Identify which cell holds the provided text, then report its [x, y] central coordinate. 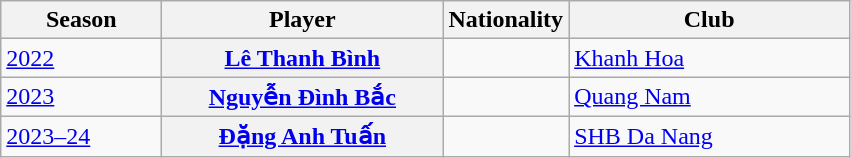
Khanh Hoa [710, 58]
SHB Da Nang [710, 136]
Nguyễn Đình Bắc [302, 97]
2022 [82, 58]
2023 [82, 97]
2023–24 [82, 136]
Quang Nam [710, 97]
Club [710, 20]
Season [82, 20]
Đặng Anh Tuấn [302, 136]
Nationality [506, 20]
Player [302, 20]
Lê Thanh Bình [302, 58]
